Output the [x, y] coordinate of the center of the cell containing the given text.  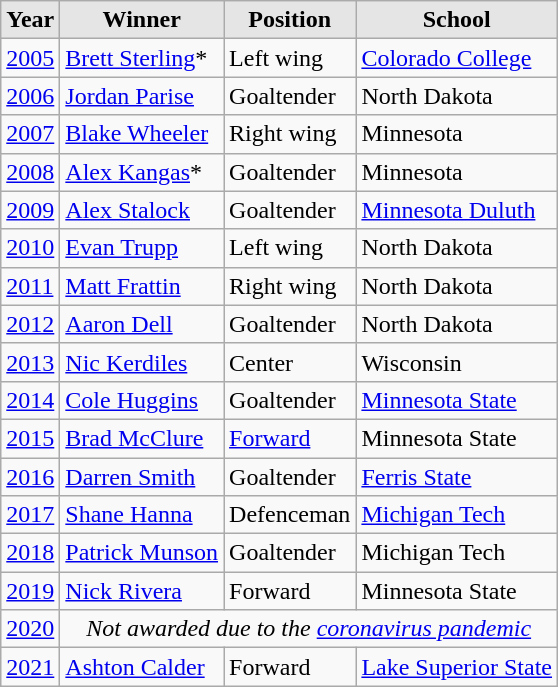
2016 [30, 477]
2013 [30, 362]
School [457, 20]
2007 [30, 134]
2021 [30, 667]
Colorado College [457, 58]
Minnesota Duluth [457, 210]
2020 [30, 629]
Jordan Parise [142, 96]
2017 [30, 515]
2010 [30, 248]
Patrick Munson [142, 553]
2008 [30, 172]
Winner [142, 20]
Brett Sterling* [142, 58]
Aaron Dell [142, 324]
Wisconsin [457, 362]
2018 [30, 553]
Year [30, 20]
2005 [30, 58]
Lake Superior State [457, 667]
Matt Frattin [142, 286]
2014 [30, 400]
Cole Huggins [142, 400]
Defenceman [290, 515]
Blake Wheeler [142, 134]
2019 [30, 591]
2009 [30, 210]
Alex Kangas* [142, 172]
Nick Rivera [142, 591]
Nic Kerdiles [142, 362]
Not awarded due to the coronavirus pandemic [309, 629]
2012 [30, 324]
Ferris State [457, 477]
Evan Trupp [142, 248]
Position [290, 20]
Shane Hanna [142, 515]
2011 [30, 286]
Ashton Calder [142, 667]
2015 [30, 438]
Darren Smith [142, 477]
Center [290, 362]
Alex Stalock [142, 210]
Brad McClure [142, 438]
2006 [30, 96]
